Locate the cell with the specified text and output its (x, y) center coordinate. 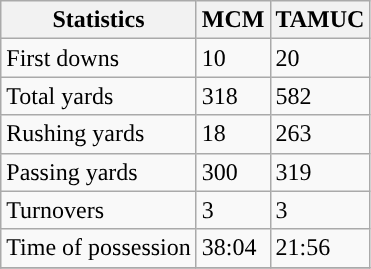
263 (320, 134)
MCM (233, 20)
10 (233, 58)
TAMUC (320, 20)
21:56 (320, 248)
300 (233, 172)
Rushing yards (99, 134)
319 (320, 172)
318 (233, 96)
20 (320, 58)
Statistics (99, 20)
Total yards (99, 96)
38:04 (233, 248)
First downs (99, 58)
Passing yards (99, 172)
582 (320, 96)
18 (233, 134)
Turnovers (99, 210)
Time of possession (99, 248)
